Output the (X, Y) coordinate of the center of the cell containing the given text.  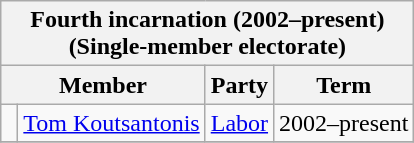
Term (344, 85)
2002–present (344, 123)
Tom Koutsantonis (112, 123)
Labor (239, 123)
Fourth incarnation (2002–present)(Single-member electorate) (208, 34)
Party (239, 85)
Member (103, 85)
